Identify which cell holds the provided text, then report its [x, y] central coordinate. 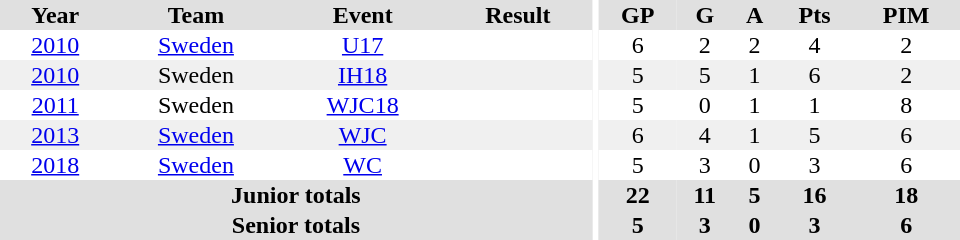
Year [55, 15]
2013 [55, 135]
Junior totals [296, 195]
11 [705, 195]
Event [362, 15]
G [705, 15]
WJC18 [362, 105]
PIM [906, 15]
16 [815, 195]
2011 [55, 105]
8 [906, 105]
Pts [815, 15]
WC [362, 165]
IH18 [362, 75]
Senior totals [296, 225]
U17 [362, 45]
2018 [55, 165]
WJC [362, 135]
18 [906, 195]
Team [196, 15]
22 [638, 195]
GP [638, 15]
A [755, 15]
Result [518, 15]
